Provide the [x, y] coordinate of the cell's center where the given text is located.  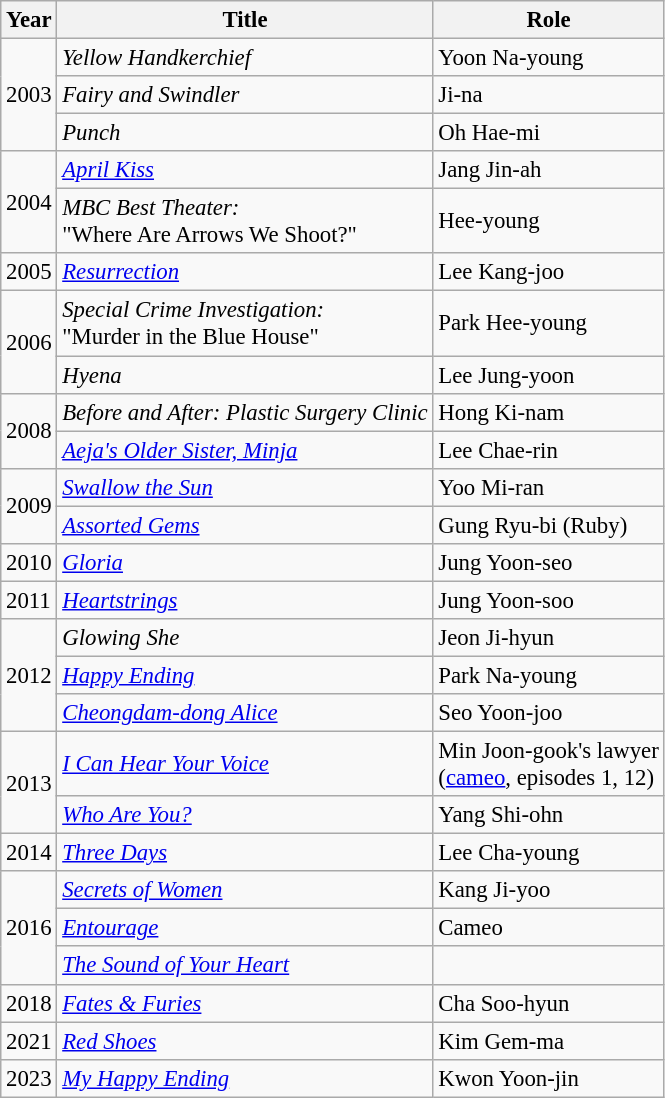
April Kiss [245, 170]
Yoo Mi-ran [548, 487]
Cameo [548, 928]
Special Crime Investigation:"Murder in the Blue House" [245, 324]
2013 [29, 783]
Who Are You? [245, 815]
Punch [245, 133]
Assorted Gems [245, 525]
2006 [29, 342]
Fairy and Swindler [245, 95]
Heartstrings [245, 600]
Park Hee-young [548, 324]
2011 [29, 600]
2005 [29, 273]
I Can Hear Your Voice [245, 764]
2004 [29, 202]
2023 [29, 1078]
Jung Yoon-seo [548, 563]
Red Shoes [245, 1041]
Resurrection [245, 273]
2008 [29, 430]
Glowing She [245, 638]
Hong Ki-nam [548, 412]
The Sound of Your Heart [245, 966]
Park Na-young [548, 675]
Yellow Handkerchief [245, 58]
2018 [29, 1003]
Min Joon-gook's lawyer (cameo, episodes 1, 12) [548, 764]
2009 [29, 506]
2003 [29, 96]
Title [245, 20]
Gloria [245, 563]
Jeon Ji-hyun [548, 638]
Hyena [245, 375]
Entourage [245, 928]
Kang Ji-yoo [548, 890]
Yoon Na-young [548, 58]
Jung Yoon-soo [548, 600]
Secrets of Women [245, 890]
Lee Kang-joo [548, 273]
Swallow the Sun [245, 487]
Lee Cha-young [548, 853]
Oh Hae-mi [548, 133]
Fates & Furies [245, 1003]
Yang Shi-ohn [548, 815]
2016 [29, 928]
Lee Chae-rin [548, 450]
Gung Ryu-bi (Ruby) [548, 525]
2021 [29, 1041]
My Happy Ending [245, 1078]
2010 [29, 563]
Kim Gem-ma [548, 1041]
Happy Ending [245, 675]
Kwon Yoon-jin [548, 1078]
2014 [29, 853]
Cha Soo-hyun [548, 1003]
Role [548, 20]
Aeja's Older Sister, Minja [245, 450]
Cheongdam-dong Alice [245, 713]
2012 [29, 676]
Lee Jung-yoon [548, 375]
Seo Yoon-joo [548, 713]
Three Days [245, 853]
MBC Best Theater:"Where Are Arrows We Shoot?" [245, 222]
Ji-na [548, 95]
Jang Jin-ah [548, 170]
Before and After: Plastic Surgery Clinic [245, 412]
Hee-young [548, 222]
Year [29, 20]
